Search for the cell housing the specified text and yield its [X, Y] center coordinate. 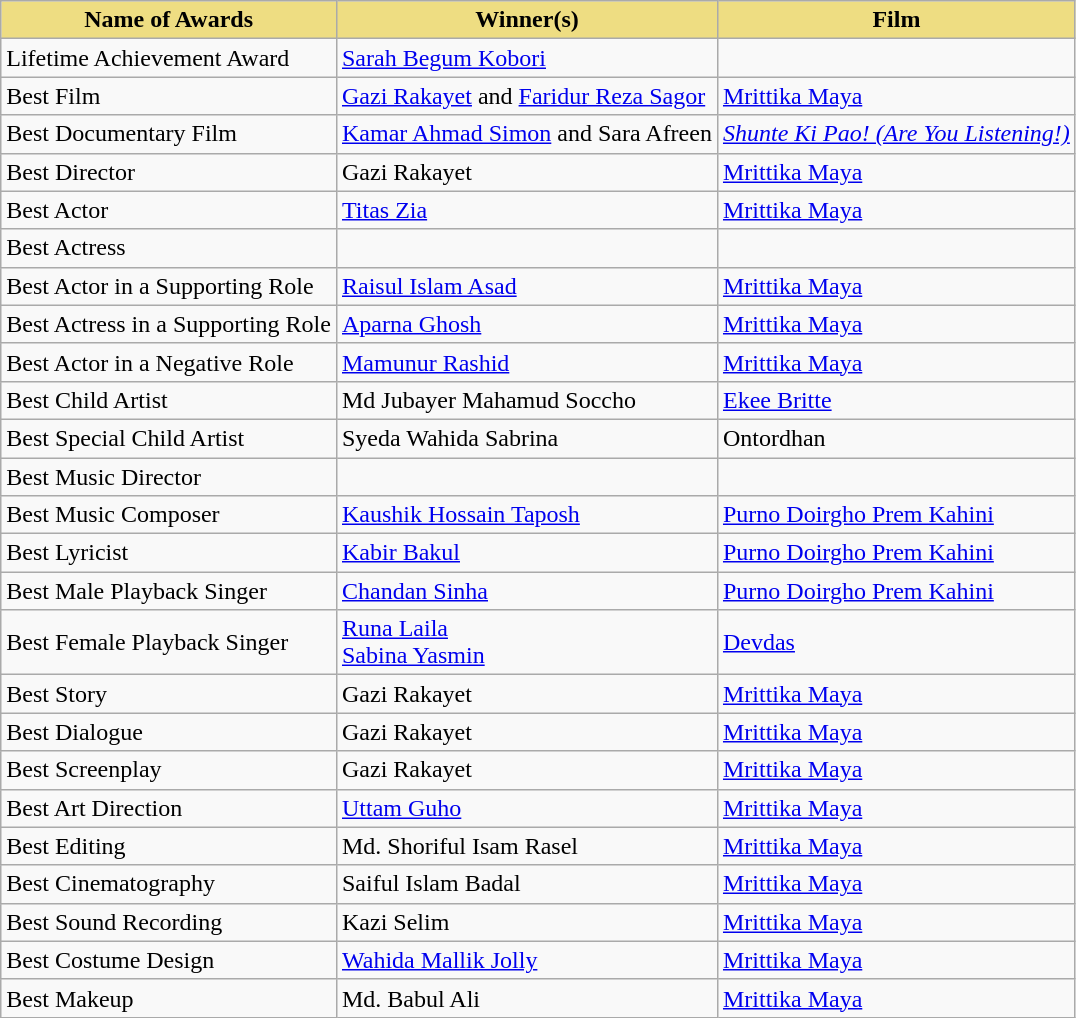
Best Cinematography [169, 884]
Best Dialogue [169, 732]
Lifetime Achievement Award [169, 58]
Raisul Islam Asad [526, 286]
Devdas [896, 642]
Uttam Guho [526, 808]
Chandan Sinha [526, 591]
Best Music Composer [169, 515]
Best Child Artist [169, 400]
Runa LailaSabina Yasmin [526, 642]
Best Screenplay [169, 770]
Best Art Direction [169, 808]
Best Lyricist [169, 553]
Saiful Islam Badal [526, 884]
Syeda Wahida Sabrina [526, 438]
Best Costume Design [169, 960]
Shunte Ki Pao! (Are You Listening!) [896, 134]
Best Makeup [169, 998]
Aparna Ghosh [526, 324]
Best Female Playback Singer [169, 642]
Best Male Playback Singer [169, 591]
Wahida Mallik Jolly [526, 960]
Gazi Rakayet and Faridur Reza Sagor [526, 96]
Best Special Child Artist [169, 438]
Best Documentary Film [169, 134]
Kaushik Hossain Taposh [526, 515]
Best Actress in a Supporting Role [169, 324]
Best Actor [169, 210]
Titas Zia [526, 210]
Md Jubayer Mahamud Soccho [526, 400]
Name of Awards [169, 20]
Best Actor in a Negative Role [169, 362]
Kamar Ahmad Simon and Sara Afreen [526, 134]
Best Film [169, 96]
Best Director [169, 172]
Winner(s) [526, 20]
Kabir Bakul [526, 553]
Mamunur Rashid [526, 362]
Best Sound Recording [169, 922]
Best Actress [169, 248]
Md. Shoriful Isam Rasel [526, 846]
Sarah Begum Kobori [526, 58]
Ekee Britte [896, 400]
Kazi Selim [526, 922]
Best Story [169, 694]
Ontordhan [896, 438]
Best Actor in a Supporting Role [169, 286]
Best Editing [169, 846]
Best Music Director [169, 477]
Film [896, 20]
Md. Babul Ali [526, 998]
